Identify which cell holds the provided text, then report its (X, Y) central coordinate. 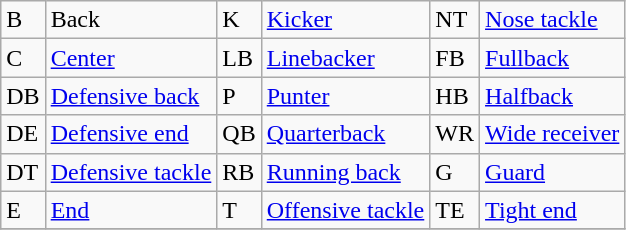
Fullback (552, 58)
NT (455, 20)
HB (455, 96)
B (23, 20)
Halfback (552, 96)
C (23, 58)
Quarterback (346, 134)
Center (131, 58)
TE (455, 210)
Defensive end (131, 134)
RB (239, 172)
Defensive back (131, 96)
Kicker (346, 20)
K (239, 20)
Back (131, 20)
WR (455, 134)
E (23, 210)
Running back (346, 172)
End (131, 210)
Wide receiver (552, 134)
T (239, 210)
Offensive tackle (346, 210)
FB (455, 58)
G (455, 172)
Guard (552, 172)
Defensive tackle (131, 172)
DT (23, 172)
Nose tackle (552, 20)
QB (239, 134)
P (239, 96)
DB (23, 96)
Linebacker (346, 58)
DE (23, 134)
Tight end (552, 210)
Punter (346, 96)
LB (239, 58)
